Output the (x, y) coordinate of the center of the cell containing the given text.  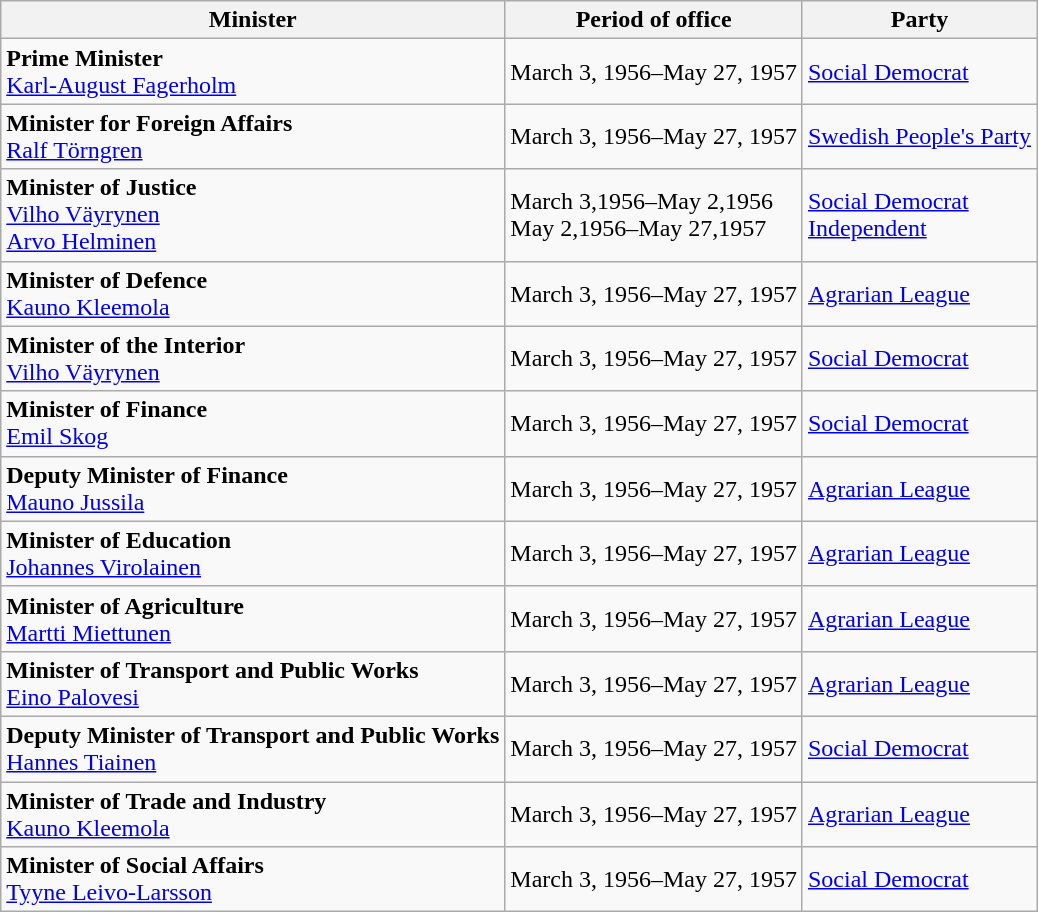
Minister of the InteriorVilho Väyrynen (253, 358)
Deputy Minister of FinanceMauno Jussila (253, 488)
Minister of FinanceEmil Skog (253, 424)
Minister of AgricultureMartti Miettunen (253, 618)
Minister for Foreign Affairs Ralf Törngren (253, 136)
Minister (253, 20)
Party (919, 20)
March 3,1956–May 2,1956May 2,1956–May 27,1957 (654, 215)
Minister of DefenceKauno Kleemola (253, 294)
Minister of Transport and Public WorksEino Palovesi (253, 684)
Social Democrat Independent (919, 215)
Period of office (654, 20)
Swedish People's Party (919, 136)
Minister of JusticeVilho VäyrynenArvo Helminen (253, 215)
Deputy Minister of Transport and Public WorksHannes Tiainen (253, 748)
Prime MinisterKarl-August Fagerholm (253, 72)
Minister of Trade and IndustryKauno Kleemola (253, 814)
Minister of Social AffairsTyyne Leivo-Larsson (253, 880)
Minister of EducationJohannes Virolainen (253, 554)
